Identify which cell holds the provided text, then report its (x, y) central coordinate. 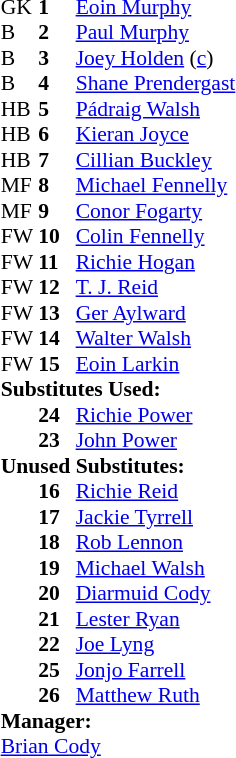
T. J. Reid (156, 287)
Matthew Ruth (156, 695)
24 (57, 415)
12 (57, 287)
Michael Walsh (156, 568)
6 (57, 135)
Diarmuid Cody (156, 593)
Richie Reid (156, 491)
19 (57, 568)
15 (57, 364)
3 (57, 58)
Substitutes Used: (118, 389)
Richie Power (156, 415)
5 (57, 109)
9 (57, 211)
Michael Fennelly (156, 185)
8 (57, 185)
11 (57, 262)
Joe Lyng (156, 645)
20 (57, 593)
10 (57, 237)
22 (57, 645)
17 (57, 517)
Jackie Tyrrell (156, 517)
Kieran Joyce (156, 135)
Shane Prendergast (156, 83)
21 (57, 619)
Cillian Buckley (156, 160)
Unused Substitutes: (118, 466)
Paul Murphy (156, 33)
13 (57, 313)
26 (57, 695)
Lester Ryan (156, 619)
25 (57, 670)
23 (57, 441)
16 (57, 491)
Walter Walsh (156, 339)
Colin Fennelly (156, 237)
7 (57, 160)
Jonjo Farrell (156, 670)
Eoin Larkin (156, 364)
Rob Lennon (156, 543)
Richie Hogan (156, 262)
18 (57, 543)
Pádraig Walsh (156, 109)
Manager: (118, 721)
Joey Holden (c) (156, 58)
14 (57, 339)
4 (57, 83)
Conor Fogarty (156, 211)
Ger Aylward (156, 313)
John Power (156, 441)
2 (57, 33)
